Locate the cell with the specified text and output its (X, Y) center coordinate. 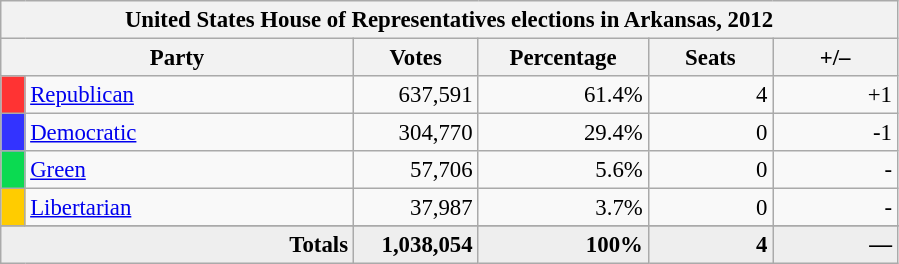
3.7% (563, 208)
Party (178, 58)
Libertarian (189, 208)
Percentage (563, 58)
+1 (836, 95)
Votes (416, 58)
Seats (710, 58)
-1 (836, 133)
57,706 (416, 170)
Democratic (189, 133)
— (836, 245)
61.4% (563, 95)
637,591 (416, 95)
100% (563, 245)
1,038,054 (416, 245)
5.6% (563, 170)
+/– (836, 58)
United States House of Representatives elections in Arkansas, 2012 (450, 20)
29.4% (563, 133)
Totals (178, 245)
Republican (189, 95)
304,770 (416, 133)
Green (189, 170)
37,987 (416, 208)
